Capture the cell that displays the provided text and extract its (x, y) central coordinate. 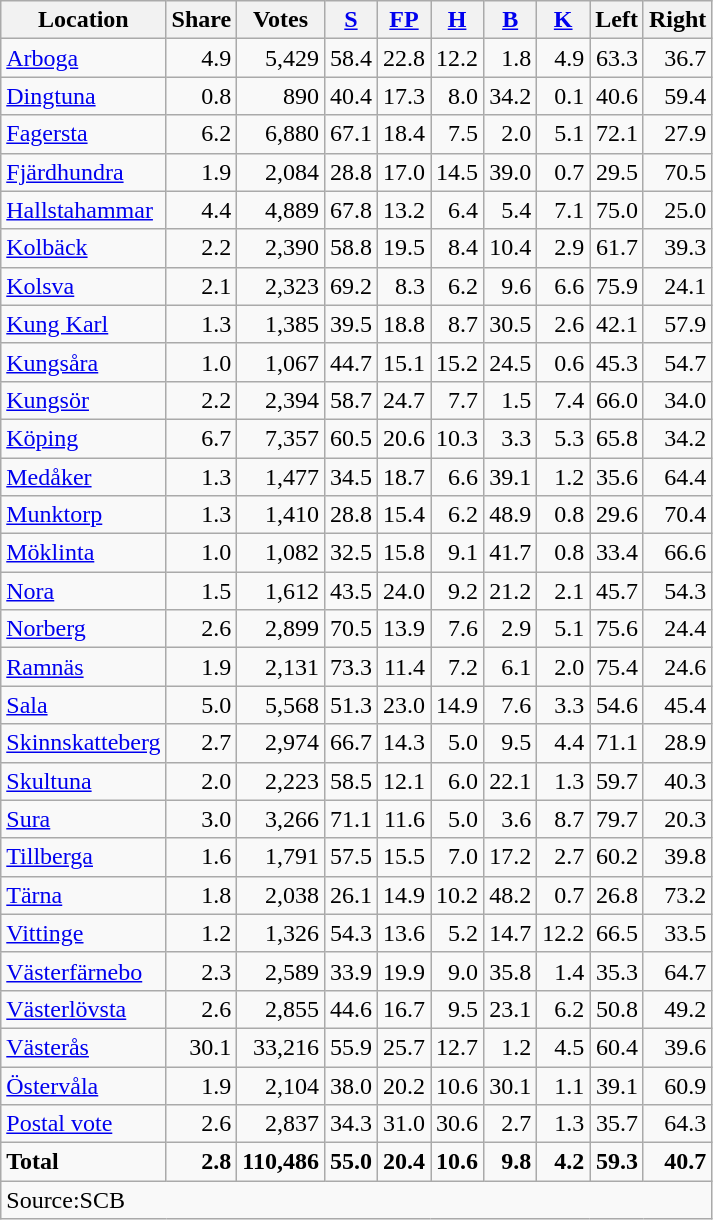
1.4 (564, 971)
11.4 (404, 667)
Kung Karl (84, 324)
20.6 (404, 438)
33.9 (350, 971)
2,855 (281, 1009)
64.3 (677, 1124)
12.1 (404, 781)
39.8 (677, 857)
32.5 (350, 553)
48.2 (510, 895)
45.3 (617, 362)
16.7 (404, 1009)
5.4 (510, 210)
45.7 (617, 591)
Postal vote (84, 1124)
66.7 (350, 743)
10.3 (458, 438)
2,223 (281, 781)
40.7 (677, 1162)
14.5 (458, 172)
Votes (281, 20)
2,131 (281, 667)
1,410 (281, 515)
35.7 (617, 1124)
18.8 (404, 324)
14.3 (404, 743)
33.5 (677, 933)
33,216 (281, 1047)
34.3 (350, 1124)
Sura (84, 819)
35.3 (617, 971)
15.4 (404, 515)
24.0 (404, 591)
1,385 (281, 324)
2,589 (281, 971)
22.8 (404, 58)
35.6 (617, 477)
63.3 (617, 58)
43.5 (350, 591)
9.0 (458, 971)
1,612 (281, 591)
3.6 (510, 819)
66.6 (677, 553)
59.7 (617, 781)
Vittinge (84, 933)
7.4 (564, 400)
70.4 (677, 515)
Västerås (84, 1047)
38.0 (350, 1085)
18.7 (404, 477)
29.6 (617, 515)
6.0 (458, 781)
9.2 (458, 591)
40.4 (350, 96)
9.1 (458, 553)
2,084 (281, 172)
Left (617, 20)
26.8 (617, 895)
Munktorp (84, 515)
48.9 (510, 515)
Location (84, 20)
40.6 (617, 96)
60.4 (617, 1047)
22.1 (510, 781)
44.7 (350, 362)
Source:SCB (356, 1200)
59.3 (617, 1162)
5.3 (564, 438)
75.6 (617, 629)
2,974 (281, 743)
7.1 (564, 210)
60.2 (617, 857)
Västerlövsta (84, 1009)
Kungsåra (84, 362)
27.9 (677, 134)
57.9 (677, 324)
7.2 (458, 667)
FP (404, 20)
10.2 (458, 895)
58.7 (350, 400)
24.7 (404, 400)
54.6 (617, 705)
66.0 (617, 400)
890 (281, 96)
58.4 (350, 58)
8.3 (404, 286)
33.4 (617, 553)
3.0 (202, 819)
26.1 (350, 895)
34.0 (677, 400)
75.4 (617, 667)
2,899 (281, 629)
Hallstahammar (84, 210)
21.2 (510, 591)
110,486 (281, 1162)
20.3 (677, 819)
19.9 (404, 971)
5,568 (281, 705)
29.5 (617, 172)
41.7 (510, 553)
1.6 (202, 857)
Fagersta (84, 134)
50.8 (617, 1009)
79.7 (617, 819)
24.5 (510, 362)
Share (202, 20)
Kolbäck (84, 248)
B (510, 20)
Nora (84, 591)
Möklinta (84, 553)
K (564, 20)
25.7 (404, 1047)
66.5 (617, 933)
67.8 (350, 210)
24.1 (677, 286)
1.1 (564, 1085)
Köping (84, 438)
H (458, 20)
2,394 (281, 400)
20.4 (404, 1162)
13.9 (404, 629)
72.1 (617, 134)
11.6 (404, 819)
2,837 (281, 1124)
Dingtuna (84, 96)
15.5 (404, 857)
Östervåla (84, 1085)
30.5 (510, 324)
30.6 (458, 1124)
61.7 (617, 248)
24.4 (677, 629)
Skinnskatteberg (84, 743)
24.6 (677, 667)
57.5 (350, 857)
3,266 (281, 819)
5,429 (281, 58)
18.4 (404, 134)
4.2 (564, 1162)
2,390 (281, 248)
6.1 (510, 667)
65.8 (617, 438)
1,791 (281, 857)
13.6 (404, 933)
8.0 (458, 96)
34.5 (350, 477)
64.4 (677, 477)
7,357 (281, 438)
6.4 (458, 210)
58.5 (350, 781)
Tillberga (84, 857)
Right (677, 20)
15.2 (458, 362)
Kungsör (84, 400)
2,038 (281, 895)
9.8 (510, 1162)
60.9 (677, 1085)
17.0 (404, 172)
44.6 (350, 1009)
Sala (84, 705)
2,323 (281, 286)
25.0 (677, 210)
7.7 (458, 400)
17.3 (404, 96)
Arboga (84, 58)
42.1 (617, 324)
Medåker (84, 477)
69.2 (350, 286)
Ramnäs (84, 667)
6.7 (202, 438)
64.7 (677, 971)
Kolsva (84, 286)
Total (84, 1162)
7.0 (458, 857)
6,880 (281, 134)
14.7 (510, 933)
67.1 (350, 134)
39.6 (677, 1047)
23.1 (510, 1009)
20.2 (404, 1085)
9.6 (510, 286)
Tärna (84, 895)
2,104 (281, 1085)
59.4 (677, 96)
1,067 (281, 362)
55.9 (350, 1047)
60.5 (350, 438)
7.5 (458, 134)
36.7 (677, 58)
15.8 (404, 553)
51.3 (350, 705)
2.3 (202, 971)
75.9 (617, 286)
Skultuna (84, 781)
45.4 (677, 705)
Norberg (84, 629)
5.2 (458, 933)
40.3 (677, 781)
19.5 (404, 248)
10.4 (510, 248)
39.3 (677, 248)
75.0 (617, 210)
73.2 (677, 895)
Fjärdhundra (84, 172)
31.0 (404, 1124)
73.3 (350, 667)
58.8 (350, 248)
2.8 (202, 1162)
13.2 (404, 210)
28.9 (677, 743)
4,889 (281, 210)
15.1 (404, 362)
1,477 (281, 477)
S (350, 20)
1,326 (281, 933)
39.0 (510, 172)
12.7 (458, 1047)
55.0 (350, 1162)
54.7 (677, 362)
23.0 (404, 705)
17.2 (510, 857)
Västerfärnebo (84, 971)
8.4 (458, 248)
35.8 (510, 971)
4.5 (564, 1047)
0.6 (564, 362)
0.1 (564, 96)
1,082 (281, 553)
39.5 (350, 324)
49.2 (677, 1009)
